Return the [x, y] coordinate for the center point of the cell that contains the specified text.  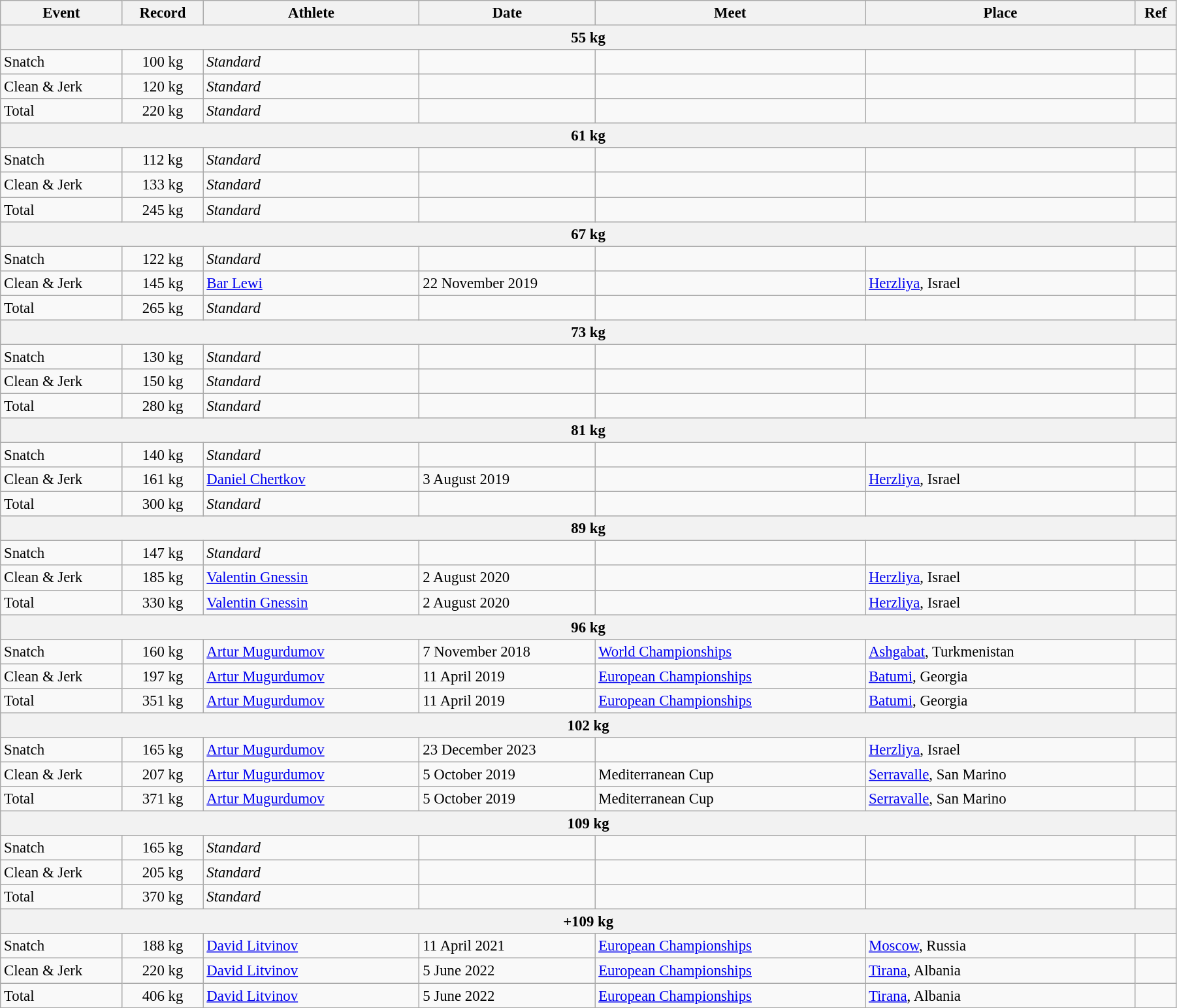
205 kg [163, 873]
Moscow, Russia [1001, 947]
Record [163, 13]
130 kg [163, 357]
371 kg [163, 799]
89 kg [588, 528]
122 kg [163, 259]
145 kg [163, 283]
188 kg [163, 947]
133 kg [163, 185]
67 kg [588, 234]
280 kg [163, 406]
351 kg [163, 701]
Ashgabat, Turkmenistan [1001, 651]
300 kg [163, 504]
Event [61, 13]
245 kg [163, 210]
Daniel Chertkov [311, 480]
100 kg [163, 62]
265 kg [163, 308]
Meet [730, 13]
150 kg [163, 382]
7 November 2018 [507, 651]
185 kg [163, 578]
140 kg [163, 455]
120 kg [163, 87]
11 April 2021 [507, 947]
109 kg [588, 824]
330 kg [163, 602]
160 kg [163, 651]
73 kg [588, 333]
81 kg [588, 431]
96 kg [588, 627]
World Championships [730, 651]
161 kg [163, 480]
197 kg [163, 676]
370 kg [163, 897]
Athlete [311, 13]
Date [507, 13]
22 November 2019 [507, 283]
147 kg [163, 553]
102 kg [588, 725]
23 December 2023 [507, 750]
112 kg [163, 160]
55 kg [588, 38]
61 kg [588, 136]
+109 kg [588, 922]
Place [1001, 13]
406 kg [163, 996]
3 August 2019 [507, 480]
207 kg [163, 774]
Ref [1155, 13]
Bar Lewi [311, 283]
